Extract the [x, y] coordinate from the center of the cell holding the provided text.  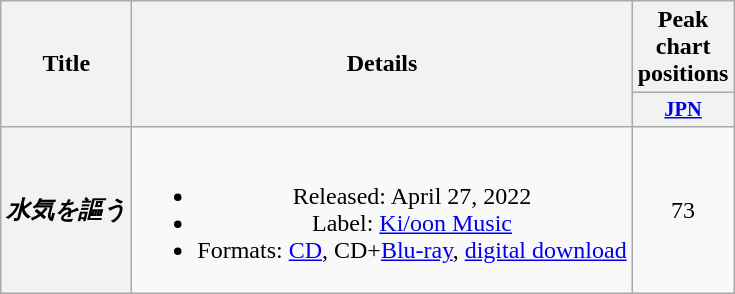
JPN [683, 110]
Title [66, 64]
73 [683, 210]
Released: April 27, 2022 Label: Ki/oon MusicFormats: CD, CD+Blu-ray, digital download [382, 210]
水気を謳う [66, 210]
Peak chart positions [683, 47]
Details [382, 64]
